Detect which cell encompasses the target text, then output its (X, Y) center coordinate. 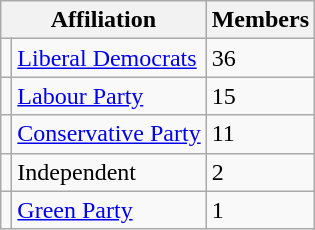
Green Party (109, 210)
Liberal Democrats (109, 58)
Labour Party (109, 96)
Independent (109, 172)
2 (260, 172)
Conservative Party (109, 134)
1 (260, 210)
15 (260, 96)
36 (260, 58)
11 (260, 134)
Affiliation (104, 20)
Members (260, 20)
